Provide the (x, y) coordinate of the cell's center where the given text is located.  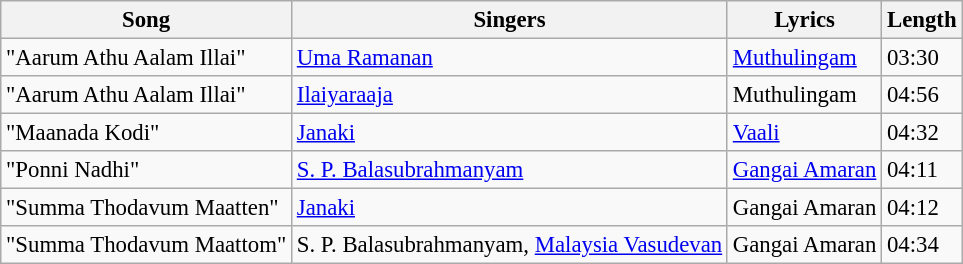
"Maanada Kodi" (146, 133)
04:56 (922, 95)
Vaali (804, 133)
04:34 (922, 245)
"Summa Thodavum Maattom" (146, 245)
Singers (509, 20)
Uma Ramanan (509, 58)
S. P. Balasubrahmanyam, Malaysia Vasudevan (509, 245)
04:32 (922, 133)
"Summa Thodavum Maatten" (146, 208)
S. P. Balasubrahmanyam (509, 170)
04:12 (922, 208)
04:11 (922, 170)
Ilaiyaraaja (509, 95)
Song (146, 20)
03:30 (922, 58)
Lyrics (804, 20)
"Ponni Nadhi" (146, 170)
Length (922, 20)
